Pinpoint the cell where the given text exists, returning its [x, y] midpoint coordinate. 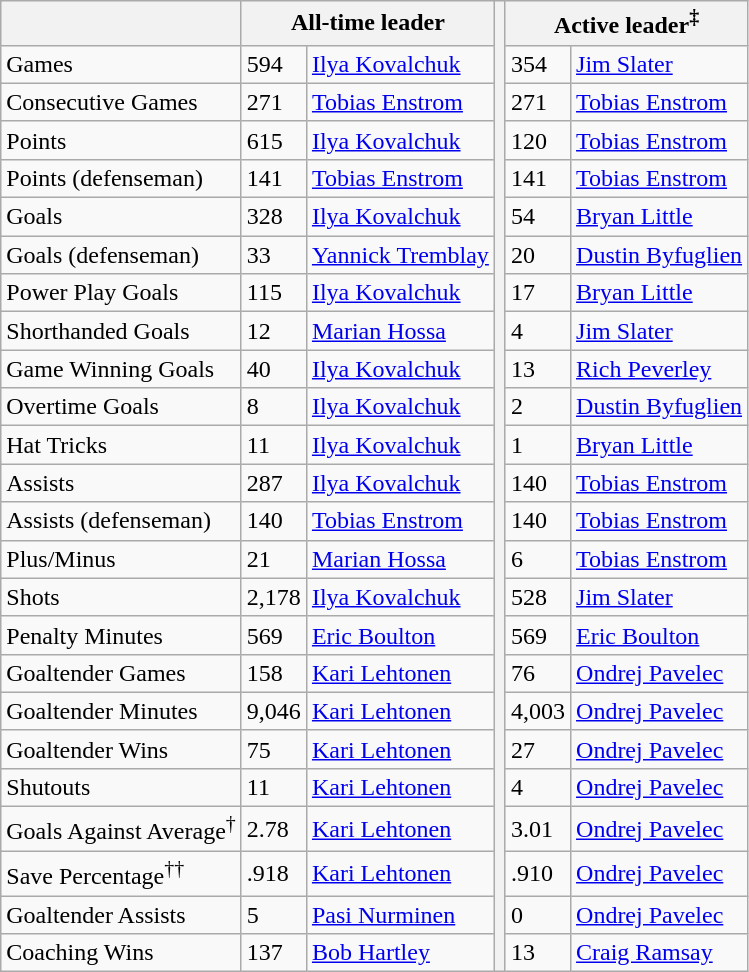
Shots [122, 597]
17 [538, 293]
20 [538, 255]
Goaltender Minutes [122, 711]
1 [538, 445]
0 [538, 915]
9,046 [274, 711]
158 [274, 673]
115 [274, 293]
287 [274, 483]
76 [538, 673]
2 [538, 407]
.910 [538, 874]
All-time leader [368, 24]
75 [274, 749]
.918 [274, 874]
12 [274, 331]
Rich Peverley [660, 369]
354 [538, 64]
Goals (defenseman) [122, 255]
Coaching Wins [122, 953]
Goals [122, 217]
120 [538, 140]
Bob Hartley [400, 953]
Points (defenseman) [122, 178]
Goaltender Games [122, 673]
21 [274, 559]
Shutouts [122, 787]
Overtime Goals [122, 407]
27 [538, 749]
Save Percentage†† [122, 874]
Plus/Minus [122, 559]
Hat Tricks [122, 445]
5 [274, 915]
8 [274, 407]
615 [274, 140]
Assists (defenseman) [122, 521]
Shorthanded Goals [122, 331]
Power Play Goals [122, 293]
137 [274, 953]
328 [274, 217]
33 [274, 255]
Games [122, 64]
Game Winning Goals [122, 369]
3.01 [538, 830]
Yannick Tremblay [400, 255]
2,178 [274, 597]
594 [274, 64]
2.78 [274, 830]
6 [538, 559]
Assists [122, 483]
Active leader‡ [626, 24]
Points [122, 140]
4,003 [538, 711]
Goaltender Wins [122, 749]
Goaltender Assists [122, 915]
Craig Ramsay [660, 953]
Consecutive Games [122, 102]
54 [538, 217]
40 [274, 369]
Pasi Nurminen [400, 915]
Goals Against Average† [122, 830]
Penalty Minutes [122, 635]
528 [538, 597]
